Find where the given text appears and provide that cell's center as (X, Y) coordinate. 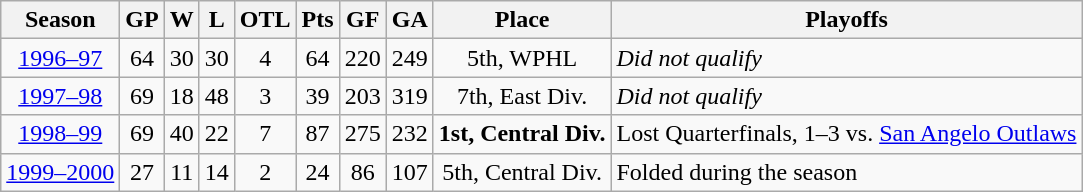
203 (362, 96)
1997–98 (60, 96)
39 (318, 96)
14 (216, 172)
Place (522, 20)
Pts (318, 20)
5th, Central Div. (522, 172)
5th, WPHL (522, 58)
Season (60, 20)
1996–97 (60, 58)
4 (265, 58)
220 (362, 58)
7 (265, 134)
40 (182, 134)
1999–2000 (60, 172)
L (216, 20)
GP (142, 20)
GA (410, 20)
22 (216, 134)
319 (410, 96)
Folded during the season (846, 172)
Playoffs (846, 20)
87 (318, 134)
OTL (265, 20)
275 (362, 134)
18 (182, 96)
48 (216, 96)
232 (410, 134)
1998–99 (60, 134)
7th, East Div. (522, 96)
24 (318, 172)
86 (362, 172)
11 (182, 172)
249 (410, 58)
W (182, 20)
1st, Central Div. (522, 134)
Lost Quarterfinals, 1–3 vs. San Angelo Outlaws (846, 134)
3 (265, 96)
27 (142, 172)
GF (362, 20)
107 (410, 172)
2 (265, 172)
